Output the (X, Y) coordinate of the center of the cell containing the given text.  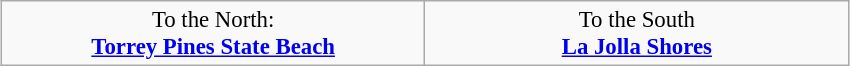
To the North:Torrey Pines State Beach (213, 34)
To the SouthLa Jolla Shores (637, 34)
